For the text-containing cell, return its midpoint in (x, y) coordinate format. 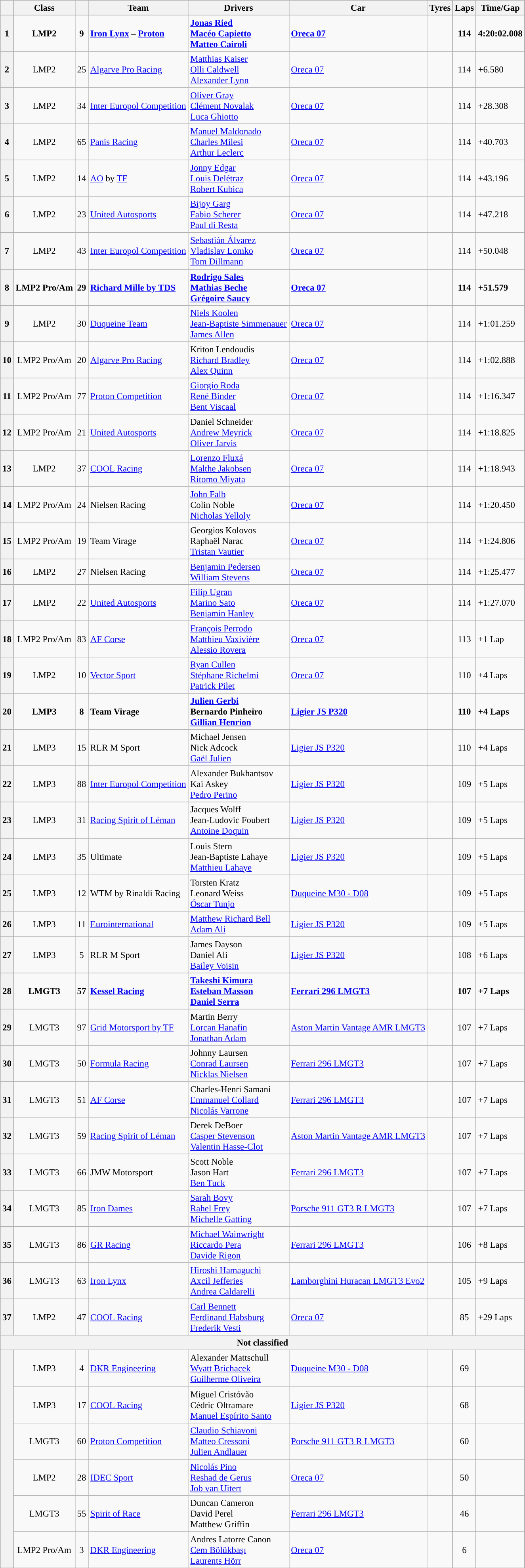
36 (7, 1281)
Claudio Schiavoni Matteo Cressoni Julien Andlauer (239, 1441)
Takeshi Kimura Esteban Masson Daniel Serra (239, 991)
Michael Jensen Nick Adcock Gaël Julien (239, 748)
105 (464, 1281)
Scott Noble Jason Hart Ben Tuck (239, 1173)
Spirit of Race (138, 1513)
Ultimate (138, 857)
Vector Sport (138, 675)
Eurointernational (138, 924)
+1:27.070 (500, 603)
+1:24.806 (500, 541)
113 (464, 639)
Lorenzo Fluxá Malthe Jakobsen Ritomo Miyata (239, 469)
83 (82, 639)
Formula Racing (138, 1064)
+6 Laps (500, 955)
+1:20.450 (500, 505)
Filip Ugran Marino Sato Benjamin Hanley (239, 603)
Iron Lynx (138, 1281)
+1:18.943 (500, 469)
77 (82, 396)
66 (82, 1173)
AO by TF (138, 179)
+1:02.888 (500, 360)
Grid Motorsport by TF (138, 1027)
Andres Latorre Canon Cem Bölükbaşı Laurents Hörr (239, 1550)
Duncan Cameron David Perel Matthew Griffin (239, 1513)
Rodrigo Sales Mathias Beche Grégoire Saucy (239, 287)
Niels Koolen Jean-Baptiste Simmenauer James Allen (239, 323)
Alexander Mattschull Wyatt Brichacek Guilherme Oliveira (239, 1368)
JMW Motorsport (138, 1173)
57 (82, 991)
Daniel Schneider Andrew Meyrick Oliver Jarvis (239, 432)
Carl Bennett Ferdinand Habsburg Frederik Vesti (239, 1317)
Alexander Bukhantsov Kai Askey Pedro Perino (239, 784)
69 (464, 1368)
+40.703 (500, 142)
+1:25.477 (500, 572)
Kriton Lendoudis Richard Bradley Alex Quinn (239, 360)
Iron Dames (138, 1209)
Sarah Bovy Rahel Frey Michelle Gatting (239, 1209)
+28.308 (500, 106)
97 (82, 1027)
Nicolás Pino Reshad de Gerus Job van Uitert (239, 1477)
1 (7, 34)
+47.218 (500, 215)
+50.048 (500, 251)
Charles-Henri Samani Emmanuel Collard Nicolás Varrone (239, 1100)
Michael Wainwright Riccardo Pera Davide Rigon (239, 1245)
Hiroshi Hamaguchi Axcil Jefferies Andrea Caldarelli (239, 1281)
4:20:02.008 (500, 34)
Torsten Kratz Leonard Weiss Óscar Tunjo (239, 893)
55 (82, 1513)
Martin Berry Lorcan Hanafin Jonathan Adam (239, 1027)
16 (7, 572)
Miguel Cristóvão Cédric Oltramare Manuel Espírito Santo (239, 1405)
IDEC Sport (138, 1477)
Matthias Kaiser Olli Caldwell Alexander Lynn (239, 70)
Not classified (262, 1343)
+43.196 (500, 179)
Julien Gerbi Bernardo Pinheiro Gillian Henrion (239, 712)
13 (7, 469)
+1:18.825 (500, 432)
Derek DeBoer Casper Stevenson Valentin Hasse-Clot (239, 1136)
86 (82, 1245)
Giorgio Roda René Binder Bent Viscaal (239, 396)
WTM by Rinaldi Racing (138, 893)
Matthew Richard Bell Adam Ali (239, 924)
+51.579 (500, 287)
Time/Gap (500, 8)
Ryan Cullen Stéphane Richelmi Patrick Pilet (239, 675)
18 (7, 639)
26 (7, 924)
51 (82, 1100)
32 (7, 1136)
65 (82, 142)
Jonny Edgar Louis Delétraz Robert Kubica (239, 179)
Oliver Gray Clément Novalak Luca Ghiotto (239, 106)
Benjamin Pedersen William Stevens (239, 572)
Panis Racing (138, 142)
47 (82, 1317)
108 (464, 955)
Sebastián Álvarez Vladislav Lomko Tom Dillmann (239, 251)
2 (7, 70)
Bijoy Garg Fabio Scherer Paul di Resta (239, 215)
Iron Lynx – Proton (138, 34)
63 (82, 1281)
Car (358, 8)
Lamborghini Huracan LMGT3 Evo2 (358, 1281)
+6.580 (500, 70)
68 (464, 1405)
+1:16.347 (500, 396)
Georgios Kolovos Raphaël Narac Tristan Vautier (239, 541)
Kessel Racing (138, 991)
Team (138, 8)
+8 Laps (500, 1245)
Drivers (239, 8)
+29 Laps (500, 1317)
James Dayson Daniel Ali Bailey Voisin (239, 955)
Louis Stern Jean-Baptiste Lahaye Matthieu Lahaye (239, 857)
59 (82, 1136)
François Perrodo Matthieu Vaxivière Alessio Rovera (239, 639)
7 (7, 251)
88 (82, 784)
+1 Lap (500, 639)
John Falb Colin Noble Nicholas Yelloly (239, 505)
Class (44, 8)
Johnny Laursen Conrad Laursen Nicklas Nielsen (239, 1064)
+9 Laps (500, 1281)
Laps (464, 8)
Manuel Maldonado Charles Milesi Arthur Leclerc (239, 142)
Duqueine Team (138, 323)
GR Racing (138, 1245)
106 (464, 1245)
Tyres (440, 8)
33 (7, 1173)
Richard Mille by TDS (138, 287)
46 (464, 1513)
Jonas Ried Macéo Capietto Matteo Cairoli (239, 34)
43 (82, 251)
+1:01.259 (500, 323)
Jacques Wolff Jean-Ludovic Foubert Antoine Doquin (239, 821)
